Extract the [X, Y] coordinate from the center of the cell holding the provided text.  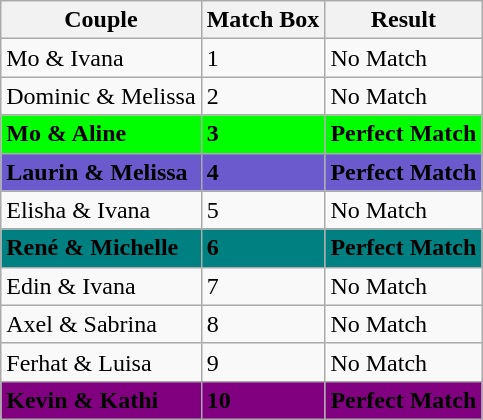
10 [263, 400]
Axel & Sabrina [101, 324]
René & Michelle [101, 248]
Edin & Ivana [101, 286]
Result [404, 20]
9 [263, 362]
2 [263, 96]
Mo & Ivana [101, 58]
6 [263, 248]
Dominic & Melissa [101, 96]
4 [263, 172]
Couple [101, 20]
Kevin & Kathi [101, 400]
5 [263, 210]
Match Box [263, 20]
Elisha & Ivana [101, 210]
Mo & Aline [101, 134]
7 [263, 286]
1 [263, 58]
Ferhat & Luisa [101, 362]
8 [263, 324]
Laurin & Melissa [101, 172]
3 [263, 134]
